Return (x, y) of the center of cell containing provided text 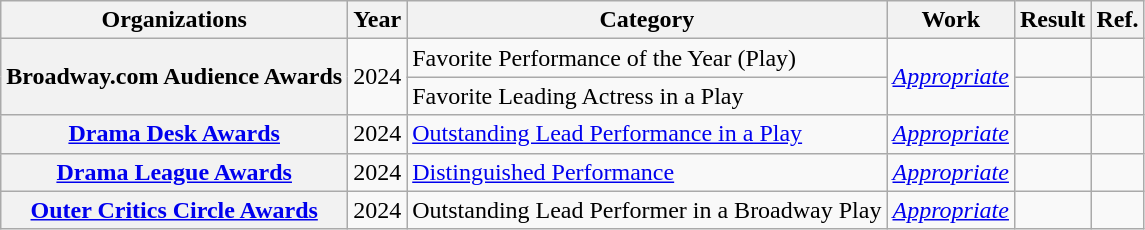
Organizations (174, 20)
Distinguished Performance (647, 172)
Work (951, 20)
Year (378, 20)
Ref. (1118, 20)
Outstanding Lead Performer in a Broadway Play (647, 210)
Favorite Performance of the Year (Play) (647, 58)
Result (1052, 20)
Outer Critics Circle Awards (174, 210)
Broadway.com Audience Awards (174, 77)
Outstanding Lead Performance in a Play (647, 134)
Drama Desk Awards (174, 134)
Category (647, 20)
Drama League Awards (174, 172)
Favorite Leading Actress in a Play (647, 96)
